Locate the cell with the specified text and output its (X, Y) center coordinate. 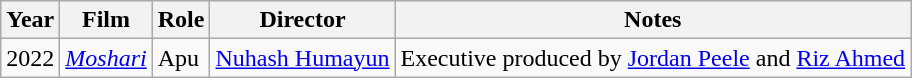
Moshari (106, 58)
Year (30, 20)
Notes (653, 20)
Nuhash Humayun (302, 58)
Apu (181, 58)
2022 (30, 58)
Executive produced by Jordan Peele and Riz Ahmed (653, 58)
Film (106, 20)
Role (181, 20)
Director (302, 20)
